Return the [x, y] coordinate for the center point of the cell that contains the specified text.  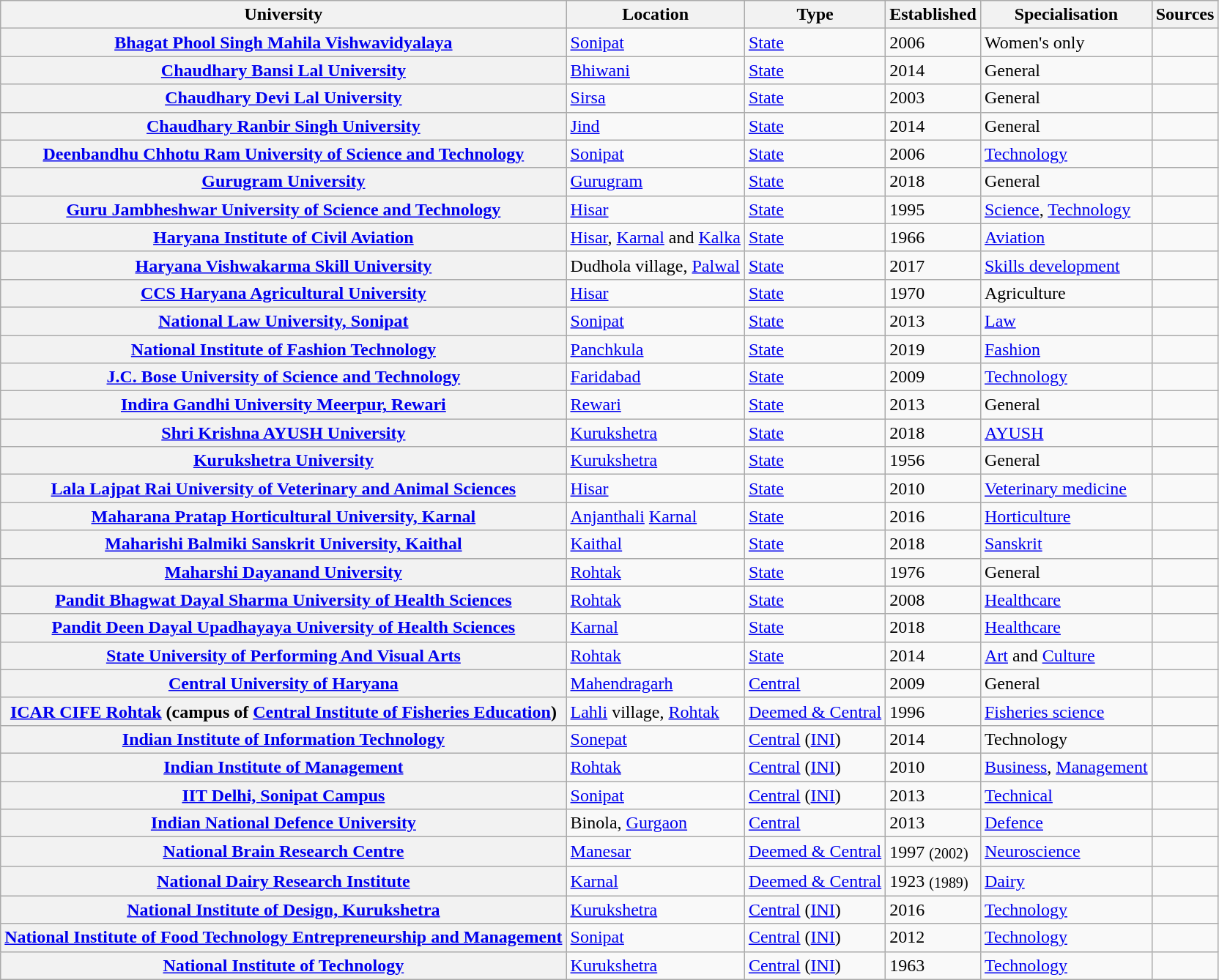
Women's only [1066, 42]
2003 [933, 98]
National Institute of Technology [284, 965]
Mahendragarh [655, 683]
2008 [933, 600]
Bhiwani [655, 70]
Law [1066, 321]
Business, Management [1066, 767]
Dudhola village, Palwal [655, 265]
Fisheries science [1066, 711]
Location [655, 15]
Haryana Institute of Civil Aviation [284, 237]
Established [933, 15]
1966 [933, 237]
Neuroscience [1066, 852]
Binola, Gurgaon [655, 823]
Pandit Bhagwat Dayal Sharma University of Health Sciences [284, 600]
Anjanthali Karnal [655, 516]
Deenbandhu Chhotu Ram University of Science and Technology [284, 154]
Lahli village, Rohtak [655, 711]
2017 [933, 265]
National Law University, Sonipat [284, 321]
Dairy [1066, 881]
Fashion [1066, 349]
Shri Krishna AYUSH University [284, 433]
CCS Haryana Agricultural University [284, 293]
Chaudhary Devi Lal University [284, 98]
Sonepat [655, 739]
1976 [933, 572]
Guru Jambheshwar University of Science and Technology [284, 209]
IIT Delhi, Sonipat Campus [284, 795]
Central University of Haryana [284, 683]
Indira Gandhi University Meerpur, Rewari [284, 405]
Chaudhary Ranbir Singh University [284, 126]
1996 [933, 711]
National Institute of Food Technology Entrepreneurship and Management [284, 938]
Technical [1066, 795]
Sanskrit [1066, 544]
Agriculture [1066, 293]
Skills development [1066, 265]
J.C. Bose University of Science and Technology [284, 377]
National Dairy Research Institute [284, 881]
Science, Technology [1066, 209]
Faridabad [655, 377]
Manesar [655, 852]
Type [815, 15]
Gurugram [655, 182]
Indian National Defence University [284, 823]
Maharshi Dayanand University [284, 572]
ICAR CIFE Rohtak (campus of Central Institute of Fisheries Education) [284, 711]
National Institute of Fashion Technology [284, 349]
1923 (1989) [933, 881]
Lala Lajpat Rai University of Veterinary and Animal Sciences [284, 489]
Art and Culture [1066, 656]
Panchkula [655, 349]
2012 [933, 938]
1970 [933, 293]
National Institute of Design, Kurukshetra [284, 910]
Maharishi Balmiki Sanskrit University, Kaithal [284, 544]
Gurugram University [284, 182]
Indian Institute of Information Technology [284, 739]
Veterinary medicine [1066, 489]
1956 [933, 461]
Indian Institute of Management [284, 767]
State University of Performing And Visual Arts [284, 656]
Defence [1066, 823]
Horticulture [1066, 516]
AYUSH [1066, 433]
Chaudhary Bansi Lal University [284, 70]
National Brain Research Centre [284, 852]
University [284, 15]
Pandit Deen Dayal Upadhayaya University of Health Sciences [284, 628]
Rewari [655, 405]
Jind [655, 126]
Aviation [1066, 237]
Maharana Pratap Horticultural University, Karnal [284, 516]
Kaithal [655, 544]
Haryana Vishwakarma Skill University [284, 265]
1963 [933, 965]
Sources [1185, 15]
Kurukshetra University [284, 461]
Bhagat Phool Singh Mahila Vishwavidyalaya [284, 42]
Sirsa [655, 98]
Hisar, Karnal and Kalka [655, 237]
Specialisation [1066, 15]
2019 [933, 349]
1997 (2002) [933, 852]
1995 [933, 209]
